Output the (x, y) coordinate of the center of the cell containing the given text.  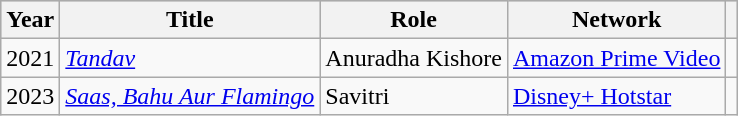
Disney+ Hotstar (616, 96)
Anuradha Kishore (414, 58)
Network (616, 20)
Tandav (190, 58)
Saas, Bahu Aur Flamingo (190, 96)
Role (414, 20)
Savitri (414, 96)
2021 (30, 58)
Title (190, 20)
Amazon Prime Video (616, 58)
2023 (30, 96)
Year (30, 20)
